Output the [X, Y] coordinate of the center of the cell containing the given text.  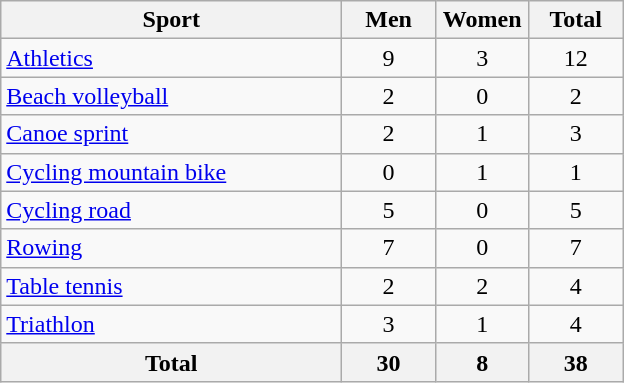
8 [482, 362]
Cycling mountain bike [172, 172]
Beach volleyball [172, 96]
Table tennis [172, 286]
Athletics [172, 58]
38 [576, 362]
12 [576, 58]
Cycling road [172, 210]
30 [389, 362]
Women [482, 20]
Rowing [172, 248]
Men [389, 20]
Sport [172, 20]
Canoe sprint [172, 134]
9 [389, 58]
Triathlon [172, 324]
